Pinpoint the cell where the given text exists, returning its [x, y] midpoint coordinate. 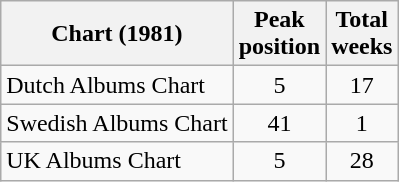
UK Albums Chart [117, 161]
Peakposition [279, 34]
17 [362, 85]
Totalweeks [362, 34]
Swedish Albums Chart [117, 123]
Dutch Albums Chart [117, 85]
Chart (1981) [117, 34]
41 [279, 123]
28 [362, 161]
1 [362, 123]
